Return the (X, Y) coordinate for the center point of the cell that contains the specified text.  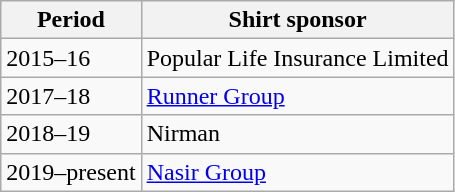
Nirman (298, 134)
Period (71, 20)
Runner Group (298, 96)
2015–16 (71, 58)
Nasir Group (298, 172)
Shirt sponsor (298, 20)
2018–19 (71, 134)
2019–present (71, 172)
2017–18 (71, 96)
Popular Life Insurance Limited (298, 58)
